Identify which cell holds the provided text, then report its [X, Y] central coordinate. 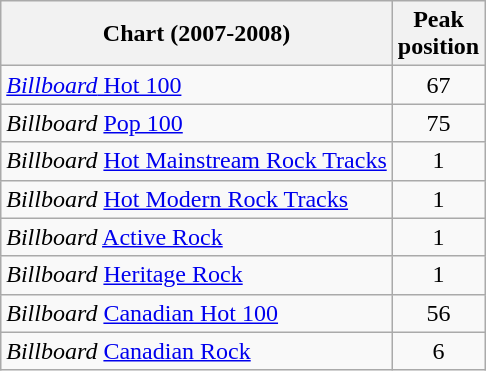
Billboard Heritage Rock [197, 275]
67 [438, 85]
6 [438, 351]
75 [438, 123]
Billboard Pop 100 [197, 123]
Billboard Hot Mainstream Rock Tracks [197, 161]
56 [438, 313]
Chart (2007-2008) [197, 34]
Billboard Active Rock [197, 237]
Billboard Hot Modern Rock Tracks [197, 199]
Billboard Hot 100 [197, 85]
Billboard Canadian Rock [197, 351]
Billboard Canadian Hot 100 [197, 313]
Peakposition [438, 34]
